Return the (x, y) coordinate for the center point of the cell that contains the specified text.  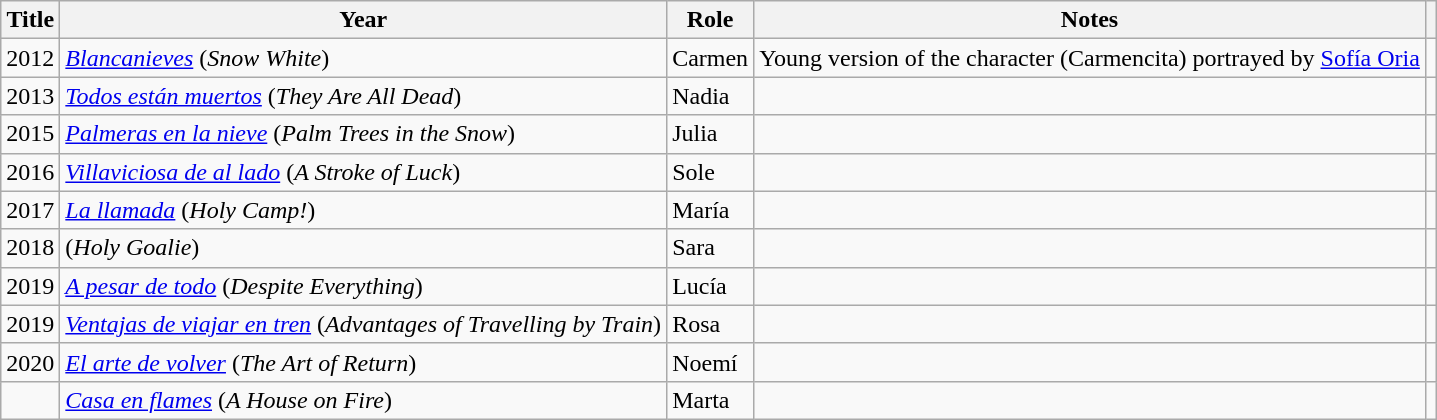
2017 (30, 210)
Marta (710, 400)
Carmen (710, 58)
Ventajas de viajar en tren (Advantages of Travelling by Train) (364, 324)
Todos están muertos (They Are All Dead) (364, 96)
El arte de volver (The Art of Return) (364, 362)
Villaviciosa de al lado (A Stroke of Luck) (364, 172)
Nadia (710, 96)
Casa en flames (A House on Fire) (364, 400)
2015 (30, 134)
Sole (710, 172)
(Holy Goalie) (364, 248)
Rosa (710, 324)
A pesar de todo (Despite Everything) (364, 286)
Role (710, 20)
2013 (30, 96)
2016 (30, 172)
Year (364, 20)
Sara (710, 248)
Noemí (710, 362)
2020 (30, 362)
2018 (30, 248)
Lucía (710, 286)
Title (30, 20)
Notes (1090, 20)
Blancanieves (Snow White) (364, 58)
María (710, 210)
Palmeras en la nieve (Palm Trees in the Snow) (364, 134)
2012 (30, 58)
Julia (710, 134)
La llamada (Holy Camp!) (364, 210)
Young version of the character (Carmencita) portrayed by Sofía Oria (1090, 58)
